Provide the [X, Y] coordinate of the cell's center where the given text is located.  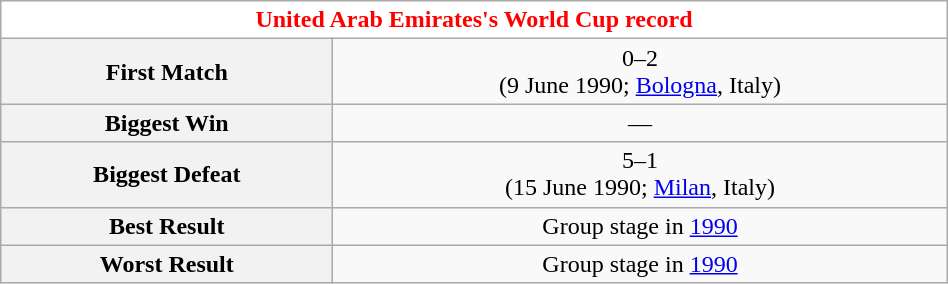
Best Result [167, 226]
5–1 (15 June 1990; Milan, Italy) [640, 174]
Worst Result [167, 264]
Biggest Defeat [167, 174]
First Match [167, 72]
0–2 (9 June 1990; Bologna, Italy) [640, 72]
— [640, 123]
United Arab Emirates's World Cup record [474, 20]
Biggest Win [167, 123]
